For the text-containing cell, return its midpoint in [X, Y] coordinate format. 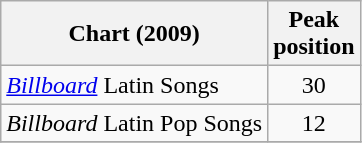
Billboard Latin Pop Songs [134, 123]
Peakposition [314, 34]
Billboard Latin Songs [134, 85]
Chart (2009) [134, 34]
30 [314, 85]
12 [314, 123]
